Scan for the cell matching the given text and deliver its (x, y) coordinate at center. 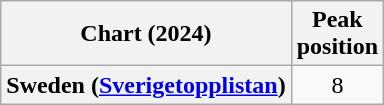
8 (337, 85)
Chart (2024) (146, 34)
Peakposition (337, 34)
Sweden (Sverigetopplistan) (146, 85)
